Output the [x, y] coordinate of the center of the cell containing the given text.  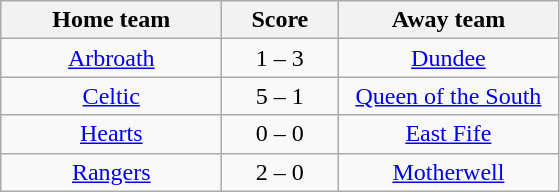
Home team [112, 20]
Hearts [112, 134]
Away team [448, 20]
0 – 0 [280, 134]
1 – 3 [280, 58]
5 – 1 [280, 96]
Dundee [448, 58]
Arbroath [112, 58]
2 – 0 [280, 172]
Celtic [112, 96]
Rangers [112, 172]
Motherwell [448, 172]
Queen of the South [448, 96]
Score [280, 20]
East Fife [448, 134]
